Determine the [X, Y] coordinate at the center of the cell enclosing the given text.  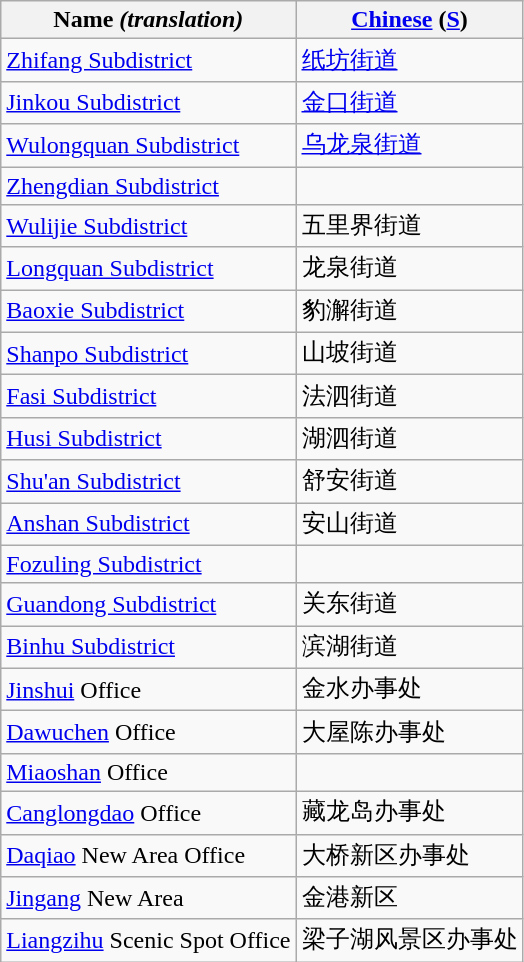
Fasi Subdistrict [148, 396]
金水办事处 [410, 690]
Wulongquan Subdistrict [148, 146]
滨湖街道 [410, 648]
五里界街道 [410, 226]
Shanpo Subdistrict [148, 354]
Liangzihu Scenic Spot Office [148, 940]
Baoxie Subdistrict [148, 312]
Jinkou Subdistrict [148, 102]
Anshan Subdistrict [148, 524]
金口街道 [410, 102]
乌龙泉街道 [410, 146]
Binhu Subdistrict [148, 648]
豹澥街道 [410, 312]
Shu'an Subdistrict [148, 482]
Zhifang Subdistrict [148, 60]
Zhengdian Subdistrict [148, 185]
Dawuchen Office [148, 732]
Canglongdao Office [148, 812]
Wulijie Subdistrict [148, 226]
Name (translation) [148, 20]
Miaoshan Office [148, 772]
Daqiao New Area Office [148, 856]
Guandong Subdistrict [148, 604]
大屋陈办事处 [410, 732]
关东街道 [410, 604]
Fozuling Subdistrict [148, 564]
Chinese (S) [410, 20]
湖泗街道 [410, 438]
大桥新区办事处 [410, 856]
Longquan Subdistrict [148, 268]
Husi Subdistrict [148, 438]
山坡街道 [410, 354]
龙泉街道 [410, 268]
金港新区 [410, 898]
舒安街道 [410, 482]
梁子湖风景区办事处 [410, 940]
Jingang New Area [148, 898]
安山街道 [410, 524]
法泗街道 [410, 396]
Jinshui Office [148, 690]
藏龙岛办事处 [410, 812]
纸坊街道 [410, 60]
